Return (x, y) of the center of cell containing provided text 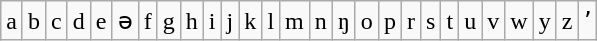
u (470, 21)
ʼ (588, 21)
a (12, 21)
r (410, 21)
j (230, 21)
n (320, 21)
b (34, 21)
ŋ (344, 21)
d (78, 21)
k (250, 21)
y (544, 21)
z (567, 21)
m (295, 21)
l (271, 21)
c (57, 21)
i (212, 21)
p (390, 21)
g (168, 21)
ə (125, 21)
h (192, 21)
f (148, 21)
w (519, 21)
s (431, 21)
v (494, 21)
e (101, 21)
t (450, 21)
o (366, 21)
